Determine the (x, y) coordinate at the center of the cell enclosing the given text.  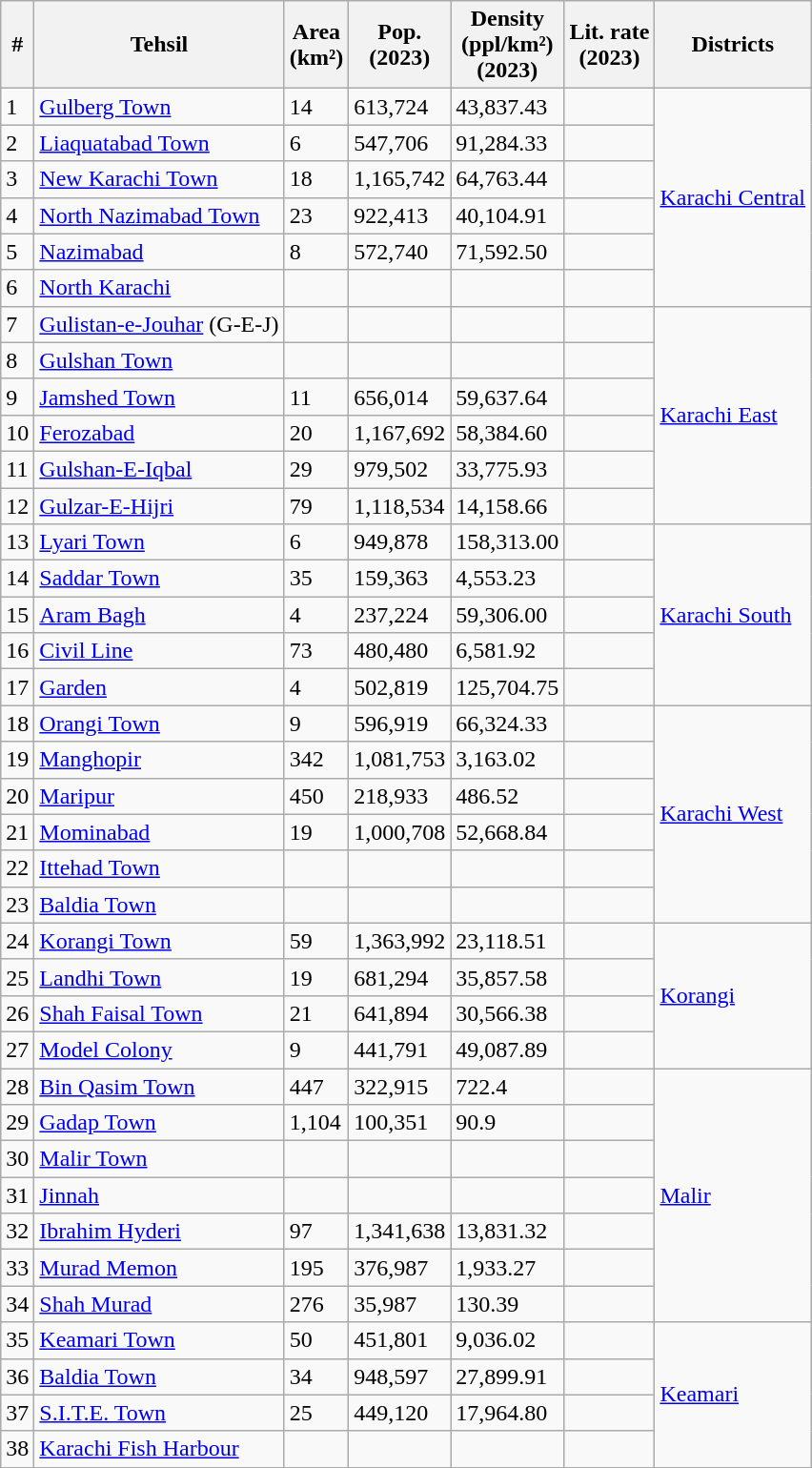
Keamari Town (159, 1340)
30,566.38 (507, 1013)
1,104 (316, 1123)
1,167,692 (400, 433)
Garden (159, 687)
7 (17, 324)
59,306.00 (507, 615)
Density(ppl/km²)(2023) (507, 45)
23,118.51 (507, 941)
58,384.60 (507, 433)
49,087.89 (507, 1050)
33 (17, 1268)
1,341,638 (400, 1232)
5 (17, 252)
12 (17, 506)
948,597 (400, 1376)
Ittehad Town (159, 868)
24 (17, 941)
9,036.02 (507, 1340)
Bin Qasim Town (159, 1086)
1,118,534 (400, 506)
159,363 (400, 579)
Saddar Town (159, 579)
441,791 (400, 1050)
36 (17, 1376)
Karachi South (733, 615)
451,801 (400, 1340)
276 (316, 1304)
Malir (733, 1194)
North Nazimabad Town (159, 215)
125,704.75 (507, 687)
572,740 (400, 252)
3 (17, 179)
Orangi Town (159, 724)
Mominabad (159, 832)
158,313.00 (507, 542)
641,894 (400, 1013)
New Karachi Town (159, 179)
Model Colony (159, 1050)
Lyari Town (159, 542)
17 (17, 687)
6,581.92 (507, 651)
681,294 (400, 977)
35,857.58 (507, 977)
97 (316, 1232)
Liaquatabad Town (159, 143)
195 (316, 1268)
Korangi Town (159, 941)
52,668.84 (507, 832)
59,637.64 (507, 397)
376,987 (400, 1268)
10 (17, 433)
Civil Line (159, 651)
91,284.33 (507, 143)
4,553.23 (507, 579)
Lit. rate(2023) (610, 45)
Gulberg Town (159, 107)
922,413 (400, 215)
71,592.50 (507, 252)
Tehsil (159, 45)
Gulistan-e-Jouhar (G-E-J) (159, 324)
Landhi Town (159, 977)
64,763.44 (507, 179)
447 (316, 1086)
Maripur (159, 796)
1,000,708 (400, 832)
Districts (733, 45)
Korangi (733, 995)
40,104.91 (507, 215)
38 (17, 1449)
Aram Bagh (159, 615)
Karachi East (733, 415)
North Karachi (159, 288)
Nazimabad (159, 252)
1,165,742 (400, 179)
90.9 (507, 1123)
31 (17, 1195)
722.4 (507, 1086)
613,724 (400, 107)
66,324.33 (507, 724)
14,158.66 (507, 506)
502,819 (400, 687)
Shah Murad (159, 1304)
Gulshan Town (159, 360)
22 (17, 868)
73 (316, 651)
450 (316, 796)
13 (17, 542)
480,480 (400, 651)
Ibrahim Hyderi (159, 1232)
Murad Memon (159, 1268)
79 (316, 506)
1 (17, 107)
Jinnah (159, 1195)
32 (17, 1232)
43,837.43 (507, 107)
Gadap Town (159, 1123)
Karachi Fish Harbour (159, 1449)
322,915 (400, 1086)
Pop.(2023) (400, 45)
# (17, 45)
Keamari (733, 1395)
218,933 (400, 796)
342 (316, 760)
Gulshan-E-Iqbal (159, 469)
27 (17, 1050)
Shah Faisal Town (159, 1013)
3,163.02 (507, 760)
27,899.91 (507, 1376)
Jamshed Town (159, 397)
16 (17, 651)
Karachi Central (733, 197)
59 (316, 941)
15 (17, 615)
Ferozabad (159, 433)
949,878 (400, 542)
100,351 (400, 1123)
2 (17, 143)
Gulzar-E-Hijri (159, 506)
33,775.93 (507, 469)
13,831.32 (507, 1232)
37 (17, 1413)
449,120 (400, 1413)
50 (316, 1340)
Area(km²) (316, 45)
S.I.T.E. Town (159, 1413)
30 (17, 1159)
237,224 (400, 615)
17,964.80 (507, 1413)
28 (17, 1086)
979,502 (400, 469)
Karachi West (733, 814)
547,706 (400, 143)
35,987 (400, 1304)
596,919 (400, 724)
Malir Town (159, 1159)
26 (17, 1013)
1,081,753 (400, 760)
130.39 (507, 1304)
Manghopir (159, 760)
1,933.27 (507, 1268)
486.52 (507, 796)
1,363,992 (400, 941)
656,014 (400, 397)
